Scan for the cell matching the given text and deliver its [x, y] coordinate at center. 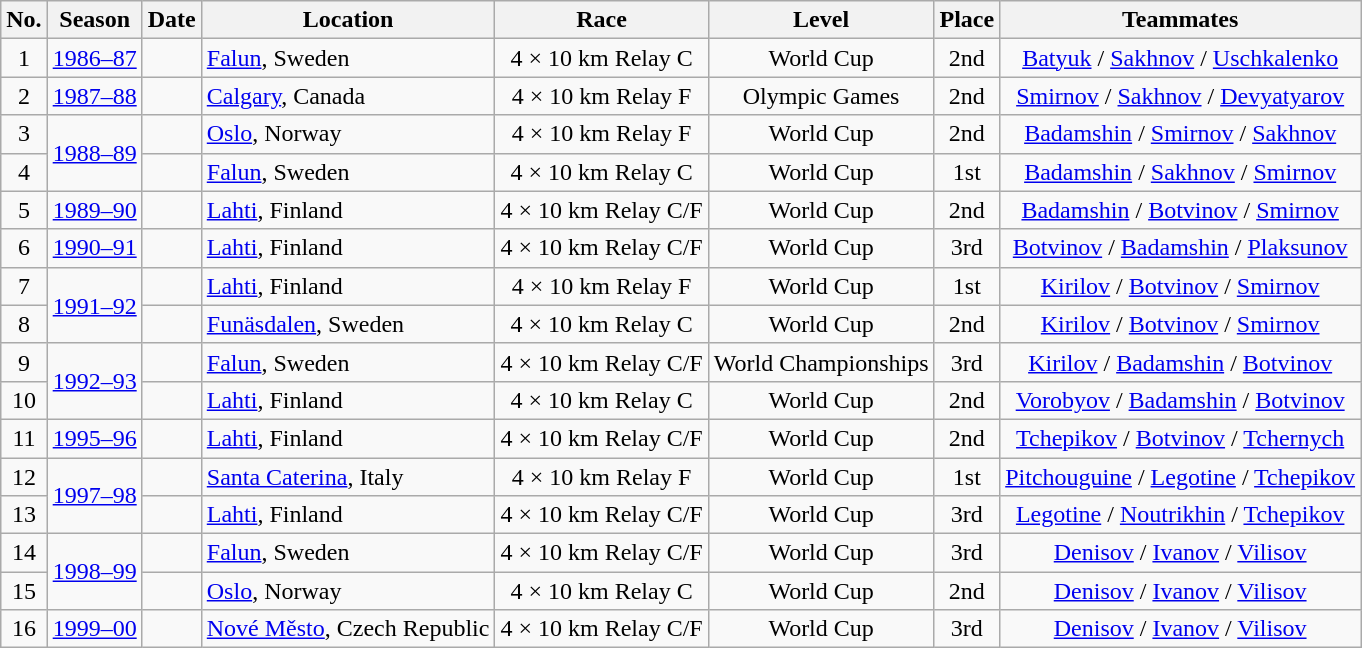
No. [24, 20]
Kirilov / Badamshin / Botvinov [1180, 362]
Batyuk / Sakhnov / Uschkalenko [1180, 58]
Location [348, 20]
8 [24, 324]
5 [24, 210]
Date [172, 20]
Olympic Games [821, 96]
Place [967, 20]
1995–96 [94, 438]
1 [24, 58]
11 [24, 438]
1998–99 [94, 572]
1992–93 [94, 381]
World Championships [821, 362]
1990–91 [94, 248]
Legotine / Noutrikhin / Tchepikov [1180, 515]
2 [24, 96]
Race [602, 20]
13 [24, 515]
7 [24, 286]
1989–90 [94, 210]
1999–00 [94, 629]
1997–98 [94, 496]
16 [24, 629]
14 [24, 553]
6 [24, 248]
Nové Město, Czech Republic [348, 629]
Badamshin / Botvinov / Smirnov [1180, 210]
15 [24, 591]
Teammates [1180, 20]
10 [24, 400]
1986–87 [94, 58]
12 [24, 477]
Smirnov / Sakhnov / Devyatyarov [1180, 96]
Calgary, Canada [348, 96]
Badamshin / Smirnov / Sakhnov [1180, 134]
Santa Caterina, Italy [348, 477]
Botvinov / Badamshin / Plaksunov [1180, 248]
Badamshin / Sakhnov / Smirnov [1180, 172]
Tchepikov / Botvinov / Tchernych [1180, 438]
4 [24, 172]
9 [24, 362]
Pitchouguine / Legotine / Tchepikov [1180, 477]
3 [24, 134]
1987–88 [94, 96]
Season [94, 20]
1988–89 [94, 153]
Funäsdalen, Sweden [348, 324]
1991–92 [94, 305]
Vorobyov / Badamshin / Botvinov [1180, 400]
Level [821, 20]
